From the cell containing the given text, extract its center point as [x, y] coordinate. 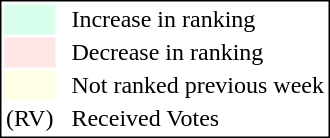
Received Votes [198, 119]
Increase in ranking [198, 19]
Decrease in ranking [198, 53]
(RV) [29, 119]
Not ranked previous week [198, 85]
